Find where the given text appears and provide that cell's center as (x, y) coordinate. 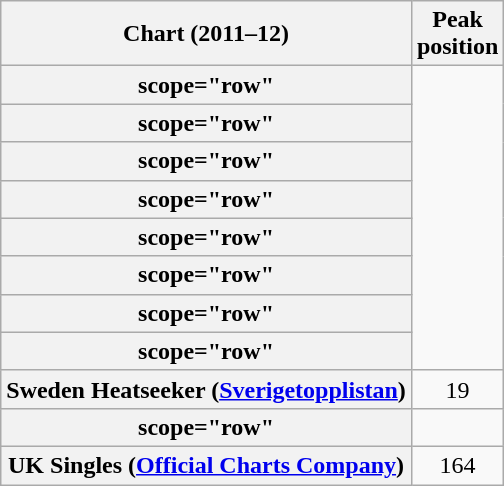
Peakposition (457, 34)
UK Singles (Official Charts Company) (206, 465)
Sweden Heatseeker (Sverigetopplistan) (206, 389)
164 (457, 465)
19 (457, 389)
Chart (2011–12) (206, 34)
